Identify which cell holds the provided text, then report its [X, Y] central coordinate. 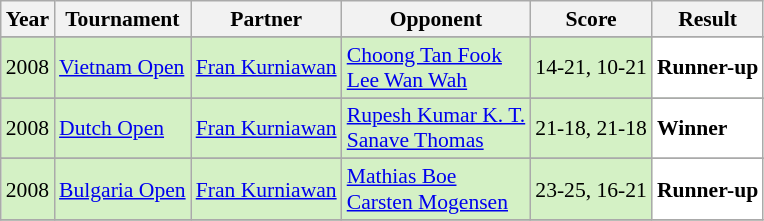
21-18, 21-18 [591, 128]
Dutch Open [122, 128]
Result [708, 19]
Opponent [436, 19]
23-25, 16-21 [591, 190]
Tournament [122, 19]
Partner [266, 19]
Rupesh Kumar K. T. Sanave Thomas [436, 128]
Year [28, 19]
Winner [708, 128]
Mathias Boe Carsten Mogensen [436, 190]
Bulgaria Open [122, 190]
14-21, 10-21 [591, 68]
Score [591, 19]
Choong Tan Fook Lee Wan Wah [436, 68]
Vietnam Open [122, 68]
